Pinpoint the cell where the given text exists, returning its (X, Y) midpoint coordinate. 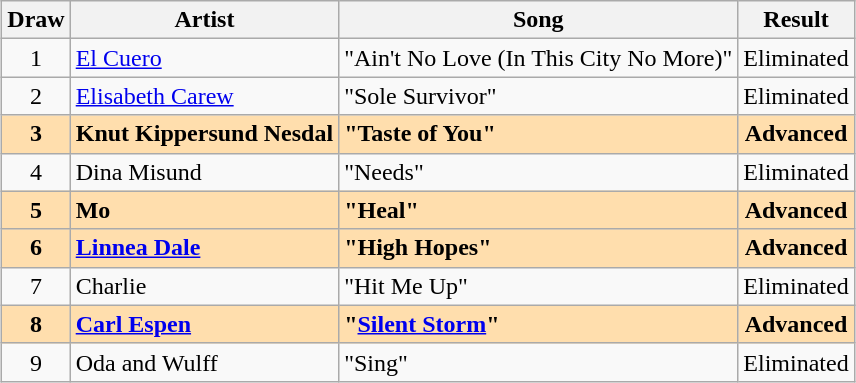
Charlie (204, 286)
Carl Espen (204, 324)
"High Hopes" (538, 248)
8 (36, 324)
"Sole Survivor" (538, 96)
Draw (36, 20)
Knut Kippersund Nesdal (204, 134)
"Needs" (538, 172)
El Cuero (204, 58)
3 (36, 134)
Oda and Wulff (204, 362)
Result (796, 20)
2 (36, 96)
"Heal" (538, 210)
Linnea Dale (204, 248)
"Ain't No Love (In This City No More)" (538, 58)
Elisabeth Carew (204, 96)
Dina Misund (204, 172)
4 (36, 172)
"Silent Storm" (538, 324)
"Hit Me Up" (538, 286)
"Taste of You" (538, 134)
Artist (204, 20)
Song (538, 20)
Mo (204, 210)
9 (36, 362)
"Sing" (538, 362)
6 (36, 248)
5 (36, 210)
1 (36, 58)
7 (36, 286)
